Pinpoint the cell where the given text exists, returning its (X, Y) midpoint coordinate. 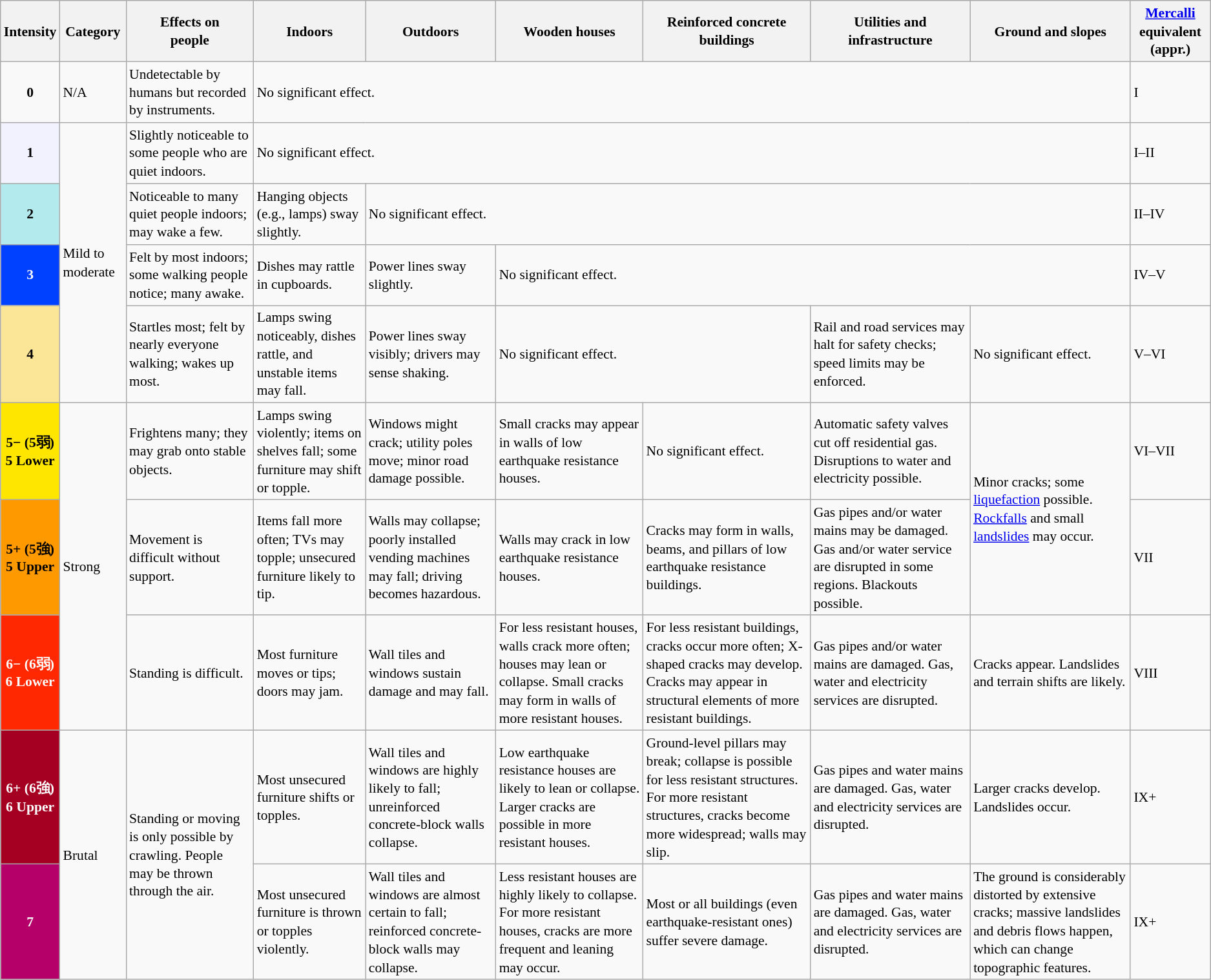
Standing or moving is only possible by crawling. People may be thrown through the air. (190, 855)
Low earthquake resistance houses are likely to lean or collapse. Larger cracks are possible in more resistant houses. (570, 797)
Lamps swing violently; items on shelves fall; some furniture may shift or topple. (310, 451)
Standing is difficult. (190, 673)
Undetectable by humans but recorded by instruments. (190, 92)
For less resistant houses, walls crack more often; houses may lean or collapse. Small cracks may form in walls of more resistant houses. (570, 673)
Movement is difficult without support. (190, 558)
1 (30, 153)
Cracks appear. Landslides and terrain shifts are likely. (1050, 673)
3 (30, 275)
Mild to moderate (93, 263)
Indoors (310, 31)
Gas pipes and/or water mains are damaged. Gas, water and electricity services are disrupted. (890, 673)
Small cracks may appear in walls of low earthquake resistance houses. (570, 451)
7 (30, 923)
Slightly noticeable to some people who are quiet indoors. (190, 153)
Most or all buildings (even earthquake-resistant ones) suffer severe damage. (727, 923)
Rail and road services may halt for safety checks; speed limits may be enforced. (890, 354)
Most furniture moves or tips; doors may jam. (310, 673)
Effects onpeople (190, 31)
Windows might crack; utility poles move; minor road damage possible. (431, 451)
Less resistant houses are highly likely to collapse. For more resistant houses, cracks are more frequent and leaning may occur. (570, 923)
Wall tiles and windows sustain damage and may fall. (431, 673)
Felt by most indoors; some walking people notice; many awake. (190, 275)
4 (30, 354)
Frightens many; they may grab onto stable objects. (190, 451)
Intensity (30, 31)
N/A (93, 92)
Strong (93, 567)
The ground is considerably distorted by extensive cracks; massive landslides and debris flows happen, which can change topographic features. (1050, 923)
Dishes may rattle in cupboards. (310, 275)
6+ (6強) 6 Upper (30, 797)
Walls may crack in low earthquake resistance houses. (570, 558)
Minor cracks; some liquefaction possible. Rockfalls and small landslides may occur. (1050, 509)
IV–V (1170, 275)
Items fall more often; TVs may topple; unsecured furniture likely to tip. (310, 558)
II–IV (1170, 214)
5− (5弱) 5 Lower (30, 451)
Lamps swing noticeably, dishes rattle, and unstable items may fall. (310, 354)
6− (6弱) 6 Lower (30, 673)
VIII (1170, 673)
Gas pipes and/or water mains may be damaged. Gas and/or water service are disrupted in some regions. Blackouts possible. (890, 558)
Hanging objects (e.g., lamps) sway slightly. (310, 214)
Most unsecured furniture is thrown or topples violently. (310, 923)
2 (30, 214)
Larger cracks develop. Landslides occur. (1050, 797)
Wall tiles and windows are highly likely to fall; unreinforced concrete-block walls collapse. (431, 797)
Category (93, 31)
V–VI (1170, 354)
Wall tiles and windows are almost certain to fall; reinforced concrete-block walls may collapse. (431, 923)
Startles most; felt by nearly everyone walking; wakes up most. (190, 354)
I–II (1170, 153)
Power lines sway slightly. (431, 275)
Utilities and infrastructure (890, 31)
Power lines sway visibly; drivers may sense shaking. (431, 354)
Automatic safety valves cut off residential gas. Disruptions to water and electricity possible. (890, 451)
Cracks may form in walls, beams, and pillars of low earthquake resistance buildings. (727, 558)
Walls may collapse; poorly installed vending machines may fall; driving becomes hazardous. (431, 558)
Wooden houses (570, 31)
VI–VII (1170, 451)
Most unsecured furniture shifts or topples. (310, 797)
I (1170, 92)
Noticeable to many quiet people indoors; may wake a few. (190, 214)
Mercalli equivalent (appr.) (1170, 31)
Ground and slopes (1050, 31)
0 (30, 92)
VII (1170, 558)
Brutal (93, 855)
Reinforced concrete buildings (727, 31)
Outdoors (431, 31)
5+ (5強) 5 Upper (30, 558)
